Capture the cell that displays the provided text and extract its (x, y) central coordinate. 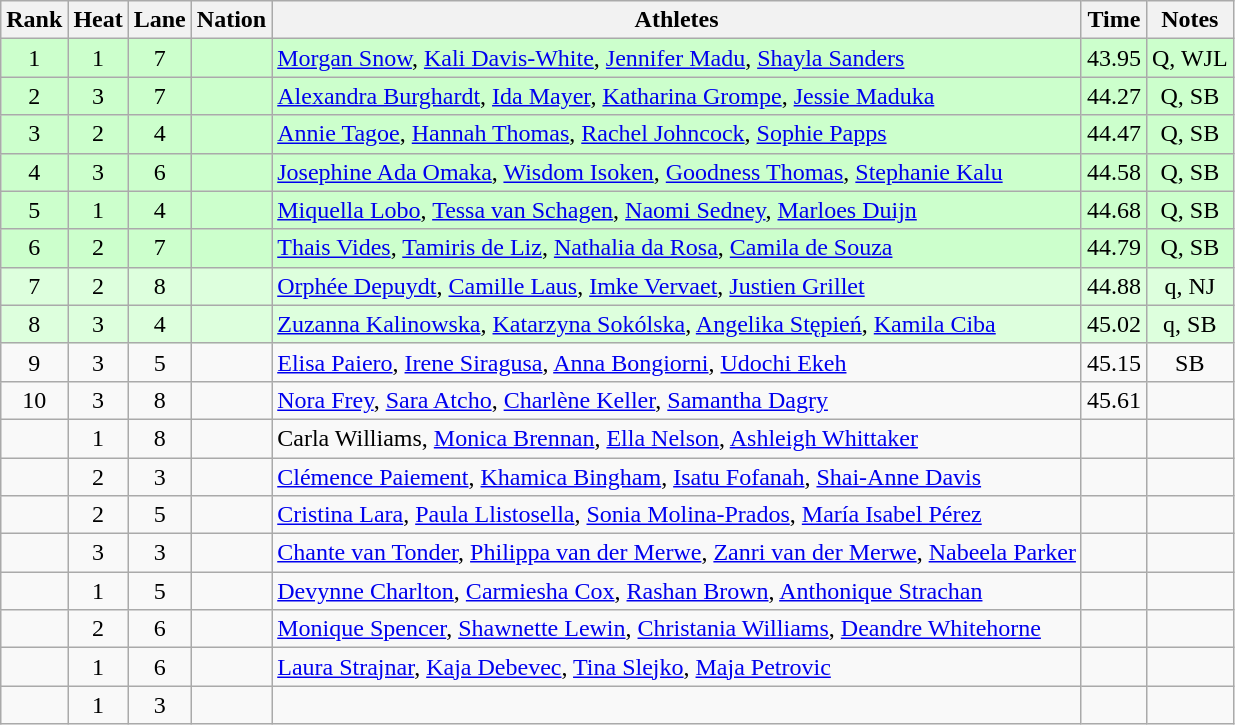
Athletes (677, 20)
43.95 (1114, 58)
Devynne Charlton, Carmiesha Cox, Rashan Brown, Anthonique Strachan (677, 591)
Carla Williams, Monica Brennan, Ella Nelson, Ashleigh Whittaker (677, 438)
44.79 (1114, 248)
Laura Strajnar, Kaja Debevec, Tina Slejko, Maja Petrovic (677, 667)
45.15 (1114, 362)
Heat (98, 20)
Rank (34, 20)
9 (34, 362)
Orphée Depuydt, Camille Laus, Imke Vervaet, Justien Grillet (677, 286)
Nora Frey, Sara Atcho, Charlène Keller, Samantha Dagry (677, 400)
44.47 (1114, 134)
Annie Tagoe, Hannah Thomas, Rachel Johncock, Sophie Papps (677, 134)
Alexandra Burghardt, Ida Mayer, Katharina Grompe, Jessie Maduka (677, 96)
Thais Vides, Tamiris de Liz, Nathalia da Rosa, Camila de Souza (677, 248)
44.88 (1114, 286)
Chante van Tonder, Philippa van der Merwe, Zanri van der Merwe, Nabeela Parker (677, 553)
Cristina Lara, Paula Llistosella, Sonia Molina-Prados, María Isabel Pérez (677, 515)
SB (1190, 362)
Q, WJL (1190, 58)
44.68 (1114, 210)
Zuzanna Kalinowska, Katarzyna Sokólska, Angelika Stępień, Kamila Ciba (677, 324)
Monique Spencer, Shawnette Lewin, Christania Williams, Deandre Whitehorne (677, 629)
q, NJ (1190, 286)
Josephine Ada Omaka, Wisdom Isoken, Goodness Thomas, Stephanie Kalu (677, 172)
Elisa Paiero, Irene Siragusa, Anna Bongiorni, Udochi Ekeh (677, 362)
q, SB (1190, 324)
Nation (231, 20)
45.02 (1114, 324)
Clémence Paiement, Khamica Bingham, Isatu Fofanah, Shai-Anne Davis (677, 477)
Miquella Lobo, Tessa van Schagen, Naomi Sedney, Marloes Duijn (677, 210)
Time (1114, 20)
10 (34, 400)
44.27 (1114, 96)
45.61 (1114, 400)
44.58 (1114, 172)
Notes (1190, 20)
Lane (160, 20)
Morgan Snow, Kali Davis-White, Jennifer Madu, Shayla Sanders (677, 58)
